Provide the (X, Y) coordinate of the cell's center where the given text is located.  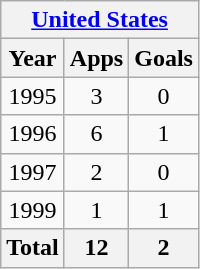
6 (96, 134)
Apps (96, 58)
Total (33, 248)
Goals (164, 58)
3 (96, 96)
1996 (33, 134)
United States (100, 20)
Year (33, 58)
1999 (33, 210)
12 (96, 248)
1997 (33, 172)
1995 (33, 96)
